Provide the [X, Y] coordinate of the cell's center where the given text is located.  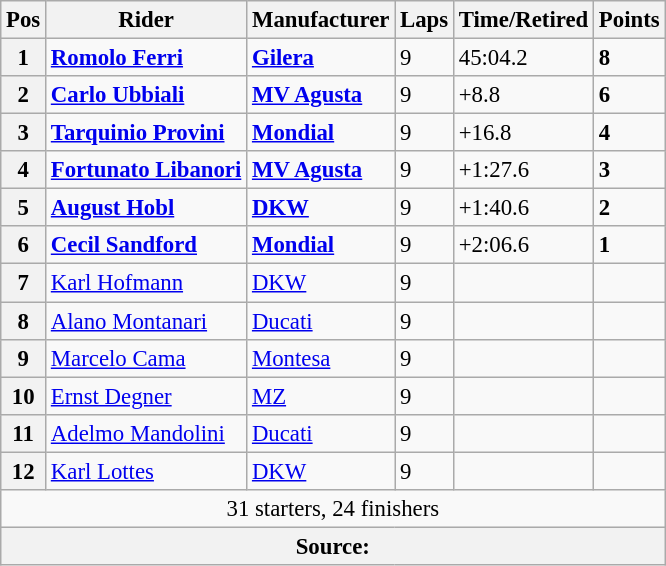
Tarquinio Provini [146, 133]
Montesa [321, 358]
Manufacturer [321, 20]
+1:40.6 [523, 208]
MZ [321, 396]
Pos [24, 20]
11 [24, 433]
+2:06.6 [523, 245]
Time/Retired [523, 20]
5 [24, 208]
Alano Montanari [146, 321]
Laps [424, 20]
12 [24, 471]
Karl Lottes [146, 471]
7 [24, 283]
Gilera [321, 58]
Adelmo Mandolini [146, 433]
August Hobl [146, 208]
Marcelo Cama [146, 358]
+16.8 [523, 133]
Romolo Ferri [146, 58]
31 starters, 24 finishers [333, 509]
+1:27.6 [523, 170]
+8.8 [523, 95]
10 [24, 396]
Ernst Degner [146, 396]
45:04.2 [523, 58]
Fortunato Libanori [146, 170]
Rider [146, 20]
Cecil Sandford [146, 245]
Karl Hofmann [146, 283]
Points [630, 20]
Source: [333, 546]
Carlo Ubbiali [146, 95]
